Detect which cell encompasses the target text, then output its [X, Y] center coordinate. 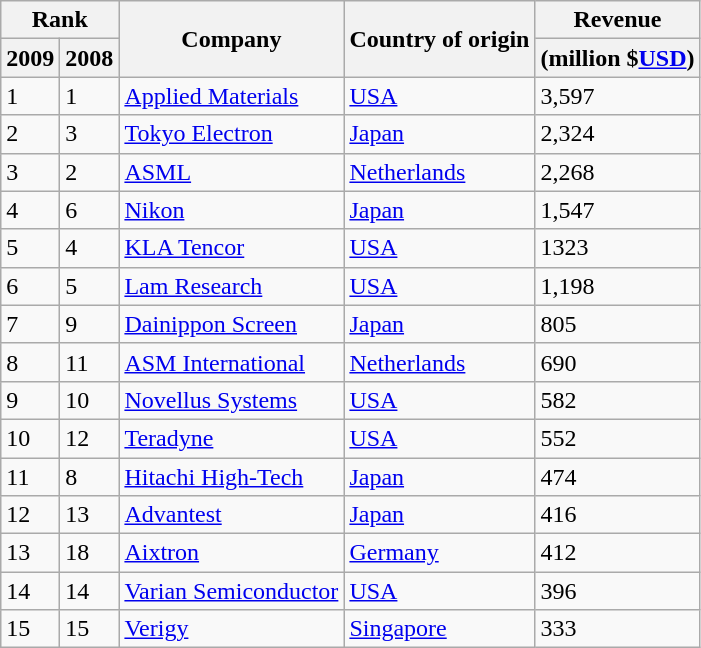
1323 [618, 248]
Country of origin [440, 39]
Verigy [232, 629]
2,324 [618, 134]
Lam Research [232, 286]
Applied Materials [232, 96]
ASML [232, 172]
805 [618, 324]
1,547 [618, 210]
ASM International [232, 362]
416 [618, 515]
Rank [60, 20]
Varian Semiconductor [232, 591]
7 [30, 324]
Company [232, 39]
Advantest [232, 515]
2008 [90, 58]
Tokyo Electron [232, 134]
Nikon [232, 210]
690 [618, 362]
2,268 [618, 172]
(million $USD) [618, 58]
Revenue [618, 20]
3,597 [618, 96]
582 [618, 400]
Hitachi High-Tech [232, 477]
Germany [440, 553]
396 [618, 591]
412 [618, 553]
552 [618, 438]
474 [618, 477]
Aixtron [232, 553]
KLA Tencor [232, 248]
1,198 [618, 286]
Teradyne [232, 438]
Singapore [440, 629]
Dainippon Screen [232, 324]
2009 [30, 58]
Novellus Systems [232, 400]
18 [90, 553]
333 [618, 629]
